Return the [x, y] coordinate for the center point of the cell that contains the specified text.  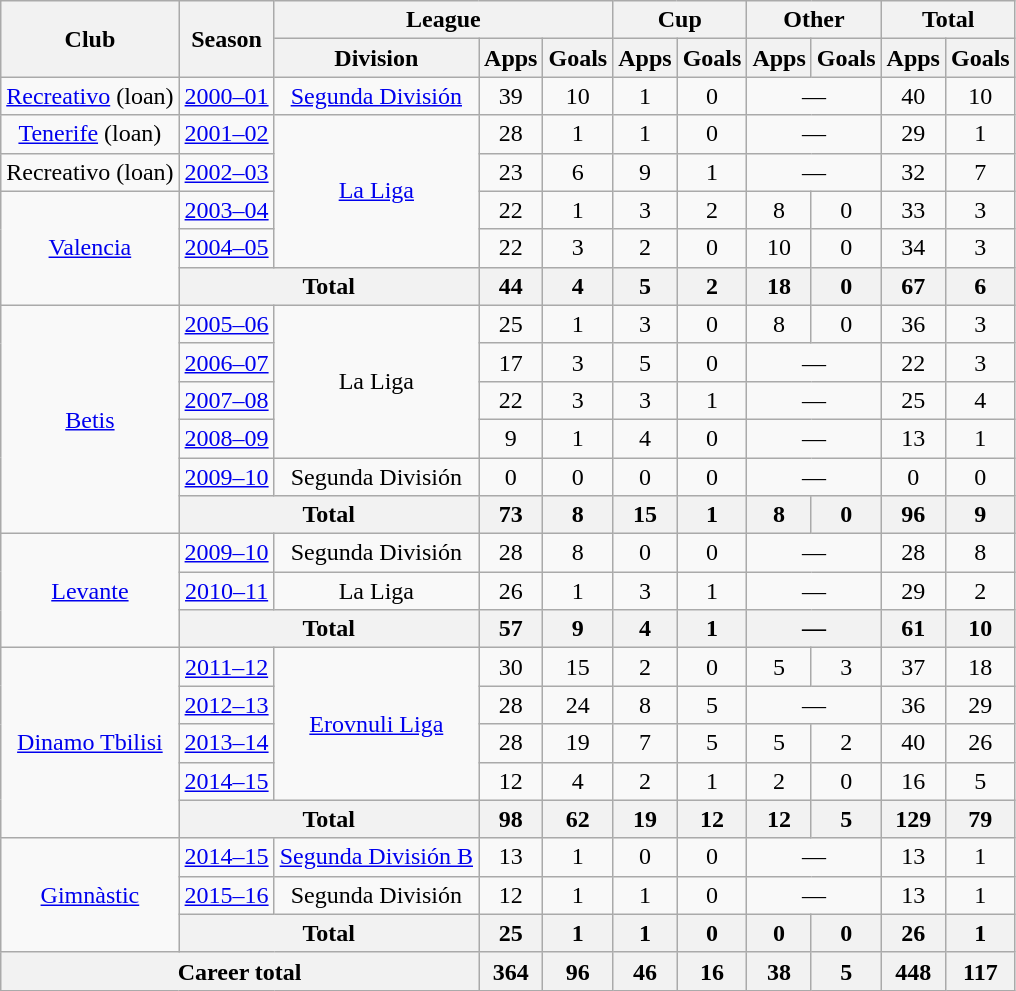
129 [913, 819]
62 [578, 819]
2003–04 [226, 210]
2013–14 [226, 743]
Career total [240, 971]
Betis [90, 419]
2004–05 [226, 248]
364 [511, 971]
League [444, 20]
39 [511, 96]
17 [511, 362]
46 [645, 971]
Season [226, 39]
2010–11 [226, 591]
67 [913, 286]
Valencia [90, 248]
2002–03 [226, 172]
37 [913, 667]
2005–06 [226, 324]
57 [511, 629]
Club [90, 39]
Other [814, 20]
2006–07 [226, 362]
38 [779, 971]
30 [511, 667]
23 [511, 172]
117 [980, 971]
44 [511, 286]
2000–01 [226, 96]
2012–13 [226, 705]
Cup [680, 20]
32 [913, 172]
Tenerife (loan) [90, 134]
2015–16 [226, 895]
Erovnuli Liga [376, 724]
Gimnàstic [90, 895]
34 [913, 248]
33 [913, 210]
61 [913, 629]
Dinamo Tbilisi [90, 743]
24 [578, 705]
Segunda División B [376, 857]
448 [913, 971]
2011–12 [226, 667]
Levante [90, 591]
2007–08 [226, 400]
98 [511, 819]
73 [511, 515]
2008–09 [226, 438]
79 [980, 819]
Division [376, 58]
2001–02 [226, 134]
